Identify which cell holds the provided text, then report its (X, Y) central coordinate. 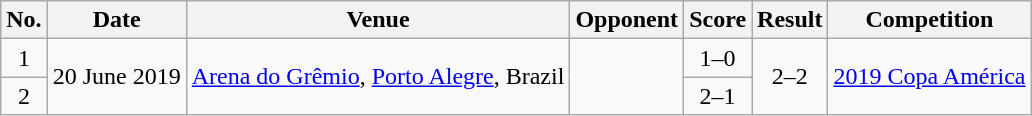
1–0 (718, 58)
1 (24, 58)
Venue (378, 20)
2–1 (718, 96)
Arena do Grêmio, Porto Alegre, Brazil (378, 77)
Opponent (627, 20)
20 June 2019 (116, 77)
No. (24, 20)
Score (718, 20)
2–2 (790, 77)
2 (24, 96)
Date (116, 20)
2019 Copa América (930, 77)
Competition (930, 20)
Result (790, 20)
